Extract the (x, y) coordinate from the center of the cell holding the provided text.  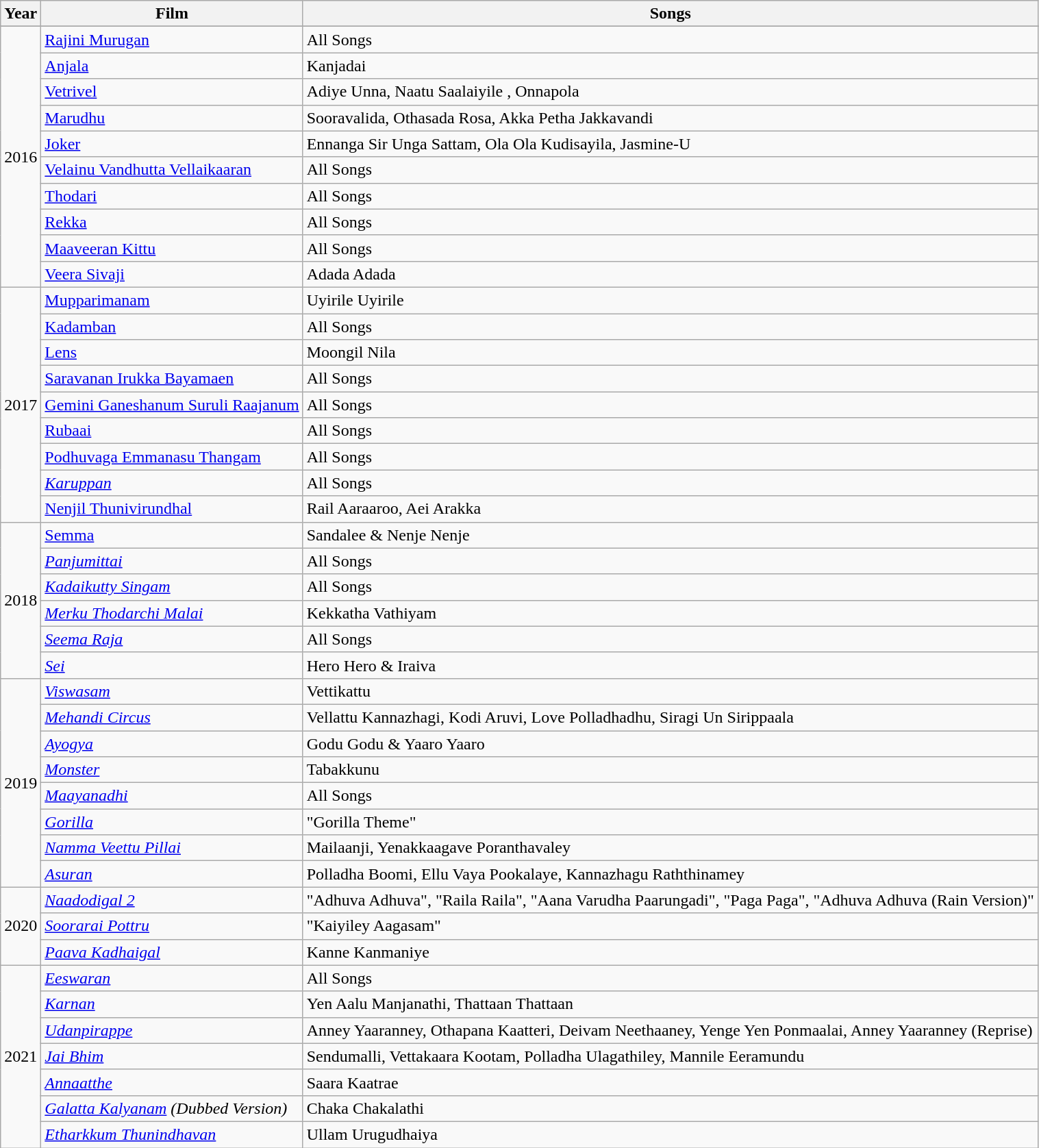
Rekka (172, 222)
"Gorilla Theme" (670, 822)
Karuppan (172, 483)
Sendumalli, Vettakaara Kootam, Polladha Ulagathiley, Mannile Eeramundu (670, 1056)
Polladha Boomi, Ellu Vaya Pookalaye, Kannazhagu Raththinamey (670, 874)
Ennanga Sir Unga Sattam, Ola Ola Kudisayila, Jasmine-U (670, 144)
Eeswaran (172, 978)
Galatta Kalyanam (Dubbed Version) (172, 1108)
Adiye Unna, Naatu Saalaiyile , Onnapola (670, 92)
Ullam Urugudhaiya (670, 1134)
Soorarai Pottru (172, 926)
2020 (21, 926)
Velainu Vandhutta Vellaikaaran (172, 170)
Rail Aaraaroo, Aei Arakka (670, 509)
Hero Hero & Iraiva (670, 665)
Kekkatha Vathiyam (670, 613)
2016 (21, 158)
Etharkkum Thunindhavan (172, 1134)
Gorilla (172, 822)
Vetrivel (172, 92)
Chaka Chakalathi (670, 1108)
Saara Kaatrae (670, 1082)
Lens (172, 353)
2018 (21, 600)
Anjala (172, 66)
Namma Veettu Pillai (172, 848)
Paava Kadhaigal (172, 952)
Semma (172, 535)
Vellattu Kannazhagi, Kodi Aruvi, Love Polladhadhu, Siragi Un Sirippaala (670, 717)
Seema Raja (172, 639)
Gemini Ganeshanum Suruli Raajanum (172, 405)
Viswasam (172, 691)
Sei (172, 665)
Rajini Murugan (172, 40)
Tabakkunu (670, 770)
Annaatthe (172, 1082)
2021 (21, 1056)
Mehandi Circus (172, 717)
Joker (172, 144)
Sooravalida, Othasada Rosa, Akka Petha Jakkavandi (670, 118)
Vettikattu (670, 691)
Udanpirappe (172, 1030)
Mailaanji, Yenakkaagave Poranthavaley (670, 848)
2019 (21, 782)
Uyirile Uyirile (670, 300)
Rubaai (172, 431)
Kanne Kanmaniye (670, 952)
Sandalee & Nenje Nenje (670, 535)
Saravanan Irukka Bayamaen (172, 379)
2017 (21, 404)
Kadamban (172, 327)
Film (172, 14)
Yen Aalu Manjanathi, Thattaan Thattaan (670, 1004)
"Kaiyiley Aagasam" (670, 926)
Karnan (172, 1004)
Songs (670, 14)
Monster (172, 770)
Godu Godu & Yaaro Yaaro (670, 743)
Mupparimanam (172, 300)
Ayogya (172, 743)
Maaveeran Kittu (172, 248)
Naadodigal 2 (172, 900)
Marudhu (172, 118)
Veera Sivaji (172, 274)
Adada Adada (670, 274)
Thodari (172, 196)
Maayanadhi (172, 796)
Merku Thodarchi Malai (172, 613)
Nenjil Thunivirundhal (172, 509)
Panjumittai (172, 561)
Year (21, 14)
Asuran (172, 874)
Kanjadai (670, 66)
Jai Bhim (172, 1056)
Kadaikutty Singam (172, 587)
Podhuvaga Emmanasu Thangam (172, 457)
Moongil Nila (670, 353)
Anney Yaaranney, Othapana Kaatteri, Deivam Neethaaney, Yenge Yen Ponmaalai, Anney Yaaranney (Reprise) (670, 1030)
"Adhuva Adhuva", "Raila Raila", "Aana Varudha Paarungadi", "Paga Paga", "Adhuva Adhuva (Rain Version)" (670, 900)
